Pinpoint the cell where the given text exists, returning its (X, Y) midpoint coordinate. 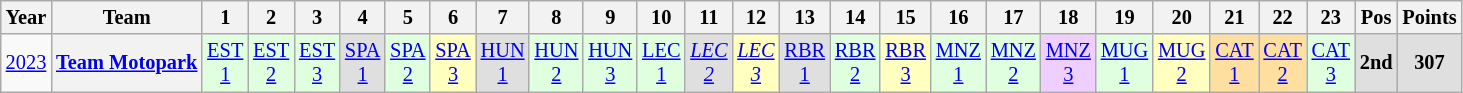
18 (1068, 17)
17 (1014, 17)
EST3 (317, 63)
8 (556, 17)
CAT3 (1331, 63)
HUN3 (610, 63)
SPA3 (452, 63)
RBR1 (804, 63)
CAT2 (1282, 63)
11 (708, 17)
LEC1 (661, 63)
7 (503, 17)
6 (452, 17)
MNZ1 (958, 63)
4 (362, 17)
MUG1 (1124, 63)
Year (26, 17)
5 (408, 17)
MNZ2 (1014, 63)
23 (1331, 17)
19 (1124, 17)
22 (1282, 17)
EST1 (225, 63)
LEC2 (708, 63)
2 (271, 17)
12 (756, 17)
3 (317, 17)
Team (126, 17)
SPA1 (362, 63)
10 (661, 17)
15 (905, 17)
21 (1234, 17)
2023 (26, 63)
13 (804, 17)
SPA2 (408, 63)
EST2 (271, 63)
CAT1 (1234, 63)
9 (610, 17)
16 (958, 17)
LEC3 (756, 63)
1 (225, 17)
14 (855, 17)
2nd (1376, 63)
HUN2 (556, 63)
HUN1 (503, 63)
MUG2 (1182, 63)
20 (1182, 17)
Points (1429, 17)
Pos (1376, 17)
307 (1429, 63)
Team Motopark (126, 63)
RBR3 (905, 63)
RBR2 (855, 63)
MNZ3 (1068, 63)
